Return (X, Y) of the center of cell containing provided text 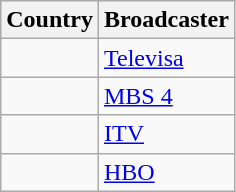
Country (50, 20)
Televisa (166, 58)
HBO (166, 172)
Broadcaster (166, 20)
ITV (166, 134)
MBS 4 (166, 96)
